Locate the cell with the specified text and output its (X, Y) center coordinate. 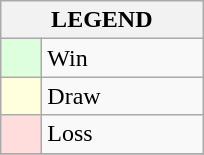
Draw (122, 96)
LEGEND (102, 20)
Win (122, 58)
Loss (122, 134)
